Return (X, Y) of the center of cell containing provided text 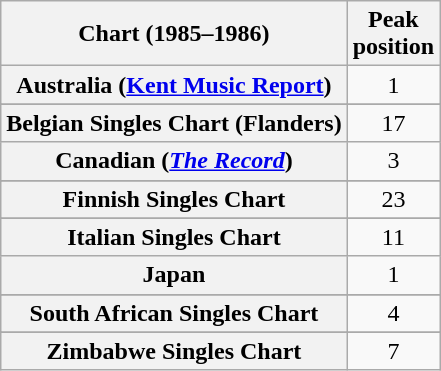
7 (393, 351)
23 (393, 199)
Finnish Singles Chart (174, 199)
Chart (1985–1986) (174, 34)
Australia (Kent Music Report) (174, 85)
South African Singles Chart (174, 313)
Peakposition (393, 34)
Japan (174, 275)
Canadian (The Record) (174, 161)
Italian Singles Chart (174, 237)
4 (393, 313)
Zimbabwe Singles Chart (174, 351)
3 (393, 161)
Belgian Singles Chart (Flanders) (174, 123)
17 (393, 123)
11 (393, 237)
